Search for the cell housing the specified text and yield its [x, y] center coordinate. 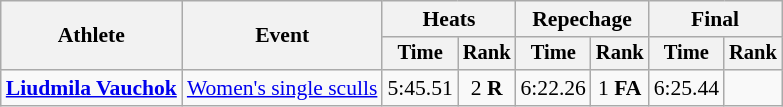
6:25.44 [686, 88]
6:22.26 [552, 88]
Athlete [92, 36]
Repechage [582, 19]
5:45.51 [420, 88]
2 R [487, 88]
Heats [448, 19]
Women's single sculls [282, 88]
Liudmila Vauchok [92, 88]
1 FA [620, 88]
Final [716, 19]
Event [282, 36]
